Scan for the cell matching the given text and deliver its (X, Y) coordinate at center. 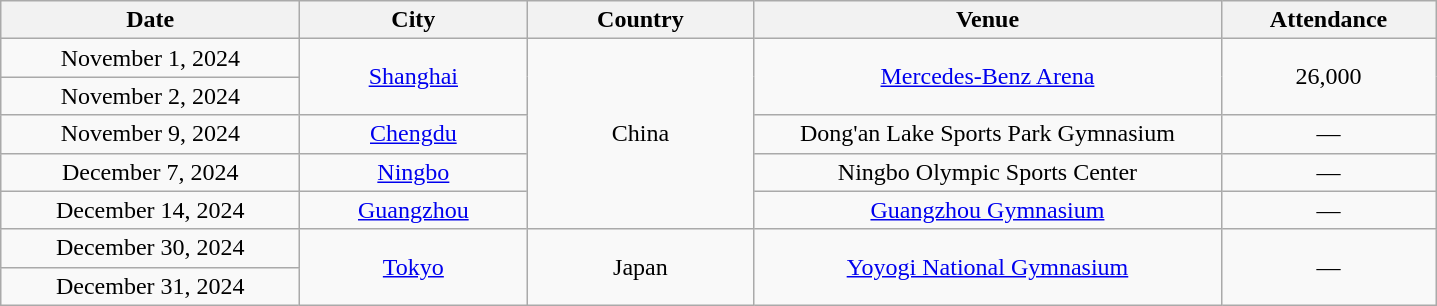
Date (150, 20)
November 1, 2024 (150, 58)
Guangzhou Gymnasium (988, 210)
Ningbo Olympic Sports Center (988, 172)
Tokyo (414, 267)
China (640, 134)
Chengdu (414, 134)
City (414, 20)
November 9, 2024 (150, 134)
Venue (988, 20)
December 30, 2024 (150, 248)
Guangzhou (414, 210)
December 7, 2024 (150, 172)
Attendance (1328, 20)
Mercedes-Benz Arena (988, 77)
Shanghai (414, 77)
26,000 (1328, 77)
December 14, 2024 (150, 210)
November 2, 2024 (150, 96)
Yoyogi National Gymnasium (988, 267)
Country (640, 20)
Ningbo (414, 172)
Dong'an Lake Sports Park Gymnasium (988, 134)
December 31, 2024 (150, 286)
Japan (640, 267)
